Find where the given text appears and provide that cell's center as (x, y) coordinate. 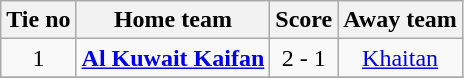
2 - 1 (304, 58)
1 (38, 58)
Score (304, 20)
Khaitan (400, 58)
Tie no (38, 20)
Home team (173, 20)
Away team (400, 20)
Al Kuwait Kaifan (173, 58)
